Find where the given text appears and provide that cell's center as [x, y] coordinate. 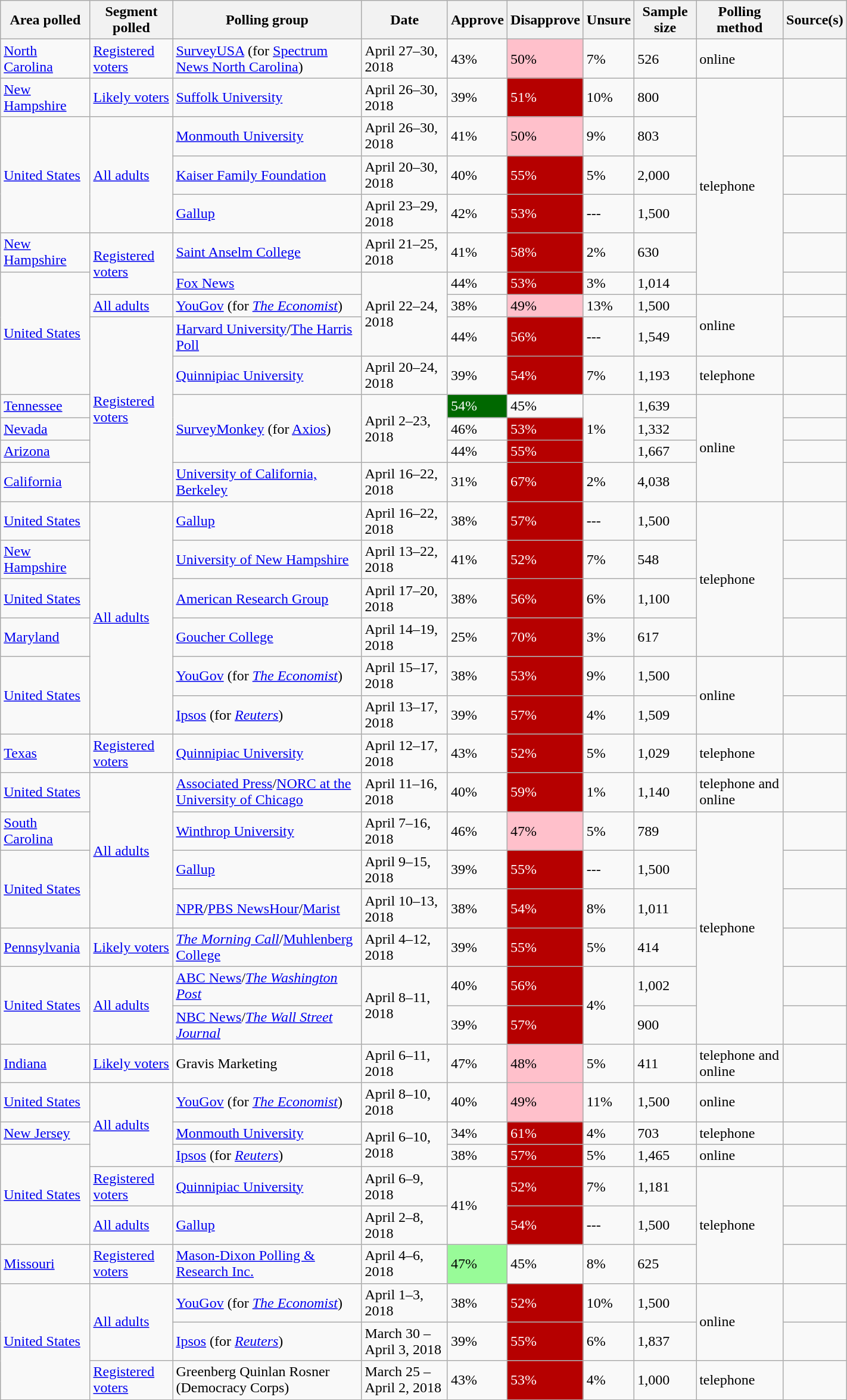
548 [665, 560]
April 8–11, 2018 [404, 1005]
ABC News/The Washington Post [267, 985]
April 17–20, 2018 [404, 598]
Fox News [267, 283]
61% [545, 1133]
April 21–25, 2018 [404, 253]
April 20–30, 2018 [404, 175]
Missouri [45, 1264]
1,639 [665, 406]
789 [665, 830]
SurveyUSA (for Spectrum News North Carolina) [267, 58]
1,837 [665, 1342]
April 13–22, 2018 [404, 560]
Texas [45, 753]
March 25 – April 2, 2018 [404, 1380]
Sample size [665, 20]
59% [545, 792]
April 6–10, 2018 [404, 1144]
April 10–13, 2018 [404, 908]
NBC News/The Wall Street Journal [267, 1025]
California [45, 483]
Arizona [45, 452]
1,181 [665, 1187]
11% [609, 1102]
April 15–17, 2018 [404, 676]
Area polled [45, 20]
70% [545, 637]
803 [665, 136]
31% [477, 483]
Approve [477, 20]
April 2–23, 2018 [404, 428]
1,029 [665, 753]
Kaiser Family Foundation [267, 175]
1,100 [665, 598]
April 13–17, 2018 [404, 715]
Gravis Marketing [267, 1064]
Winthrop University [267, 830]
March 30 – April 3, 2018 [404, 1342]
April 20–24, 2018 [404, 375]
411 [665, 1064]
Unsure [609, 20]
51% [545, 98]
1,465 [665, 1156]
South Carolina [45, 830]
American Research Group [267, 598]
Nevada [45, 428]
Disapprove [545, 20]
April 4–6, 2018 [404, 1264]
Polling method [740, 20]
April 23–29, 2018 [404, 213]
April 27–30, 2018 [404, 58]
34% [477, 1133]
617 [665, 637]
North Carolina [45, 58]
April 14–19, 2018 [404, 637]
April 2–8, 2018 [404, 1225]
Pennsylvania [45, 947]
April 4–12, 2018 [404, 947]
April 11–16, 2018 [404, 792]
42% [477, 213]
Harvard University/The Harris Poll [267, 336]
1,332 [665, 428]
The Morning Call/Muhlenberg College [267, 947]
Indiana [45, 1064]
900 [665, 1025]
Greenberg Quinlan Rosner (Democracy Corps) [267, 1380]
Goucher College [267, 637]
630 [665, 253]
1,509 [665, 715]
4,038 [665, 483]
800 [665, 98]
Date [404, 20]
1,000 [665, 1380]
Tennessee [45, 406]
SurveyMonkey (for Axios) [267, 428]
526 [665, 58]
April 6–11, 2018 [404, 1064]
Saint Anselm College [267, 253]
Source(s) [815, 20]
Polling group [267, 20]
April 1–3, 2018 [404, 1302]
Segment polled [131, 20]
Suffolk University [267, 98]
April 9–15, 2018 [404, 870]
2,000 [665, 175]
Mason-Dixon Polling & Research Inc. [267, 1264]
April 6–9, 2018 [404, 1187]
New Jersey [45, 1133]
1,011 [665, 908]
Maryland [45, 637]
414 [665, 947]
1,193 [665, 375]
67% [545, 483]
University of New Hampshire [267, 560]
703 [665, 1133]
1,140 [665, 792]
April 8–10, 2018 [404, 1102]
April 22–24, 2018 [404, 313]
25% [477, 637]
Associated Press/NORC at the University of Chicago [267, 792]
48% [545, 1064]
1,014 [665, 283]
April 12–17, 2018 [404, 753]
1,002 [665, 985]
1,667 [665, 452]
NPR/PBS NewsHour/Marist [267, 908]
13% [609, 306]
University of California, Berkeley [267, 483]
625 [665, 1264]
58% [545, 253]
April 7–16, 2018 [404, 830]
1,549 [665, 336]
